Capture the cell that displays the provided text and extract its (x, y) central coordinate. 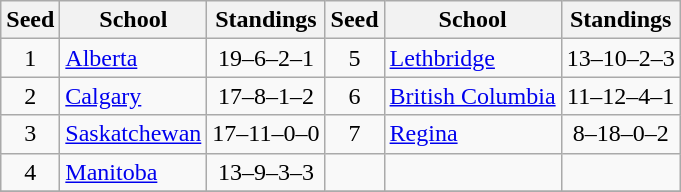
Lethbridge (472, 58)
Alberta (134, 58)
3 (30, 134)
Manitoba (134, 172)
13–10–2–3 (620, 58)
8–18–0–2 (620, 134)
5 (354, 58)
17–8–1–2 (266, 96)
4 (30, 172)
19–6–2–1 (266, 58)
11–12–4–1 (620, 96)
13–9–3–3 (266, 172)
17–11–0–0 (266, 134)
6 (354, 96)
7 (354, 134)
Regina (472, 134)
Calgary (134, 96)
2 (30, 96)
British Columbia (472, 96)
Saskatchewan (134, 134)
1 (30, 58)
